Output the (X, Y) coordinate of the center of the cell containing the given text.  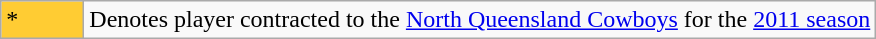
* (42, 20)
Denotes player contracted to the North Queensland Cowboys for the 2011 season (480, 20)
